Output the (x, y) coordinate of the center of the cell containing the given text.  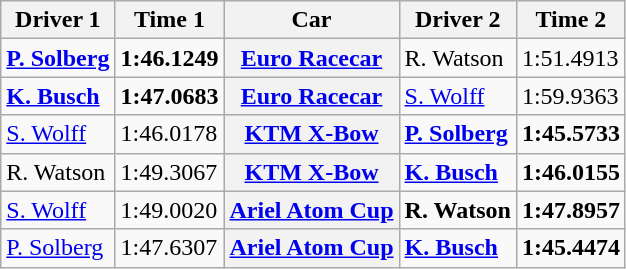
1:46.0155 (570, 172)
1:51.4913 (570, 58)
1:46.1249 (170, 58)
1:47.0683 (170, 96)
1:47.8957 (570, 210)
1:45.5733 (570, 134)
1:47.6307 (170, 248)
Car (312, 20)
1:59.9363 (570, 96)
1:46.0178 (170, 134)
Driver 1 (58, 20)
1:49.0020 (170, 210)
Driver 2 (458, 20)
1:49.3067 (170, 172)
Time 2 (570, 20)
1:45.4474 (570, 248)
Time 1 (170, 20)
